Determine the [x, y] coordinate at the center of the cell enclosing the given text.  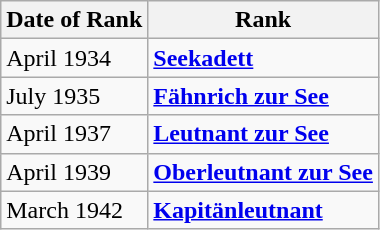
April 1939 [74, 172]
Rank [264, 20]
April 1934 [74, 58]
Fähnrich zur See [264, 96]
July 1935 [74, 96]
Kapitänleutnant [264, 210]
Leutnant zur See [264, 134]
April 1937 [74, 134]
March 1942 [74, 210]
Date of Rank [74, 20]
Oberleutnant zur See [264, 172]
Seekadett [264, 58]
